Detect which cell encompasses the target text, then output its [x, y] center coordinate. 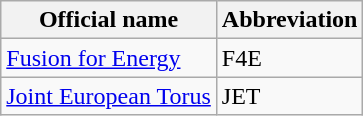
Joint European Torus [109, 96]
JET [290, 96]
Abbreviation [290, 20]
Fusion for Energy [109, 58]
F4E [290, 58]
Official name [109, 20]
